Pinpoint the cell where the given text exists, returning its (x, y) midpoint coordinate. 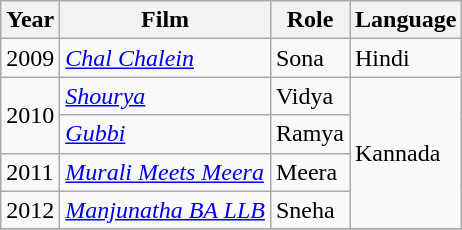
Language (406, 20)
Sneha (310, 210)
Role (310, 20)
2010 (30, 115)
Chal Chalein (166, 58)
Shourya (166, 96)
Sona (310, 58)
Manjunatha BA LLB (166, 210)
Year (30, 20)
2012 (30, 210)
Hindi (406, 58)
Film (166, 20)
Kannada (406, 153)
2009 (30, 58)
Murali Meets Meera (166, 172)
Ramya (310, 134)
Meera (310, 172)
Vidya (310, 96)
2011 (30, 172)
Gubbi (166, 134)
